Extract the (X, Y) coordinate from the center of the cell holding the provided text.  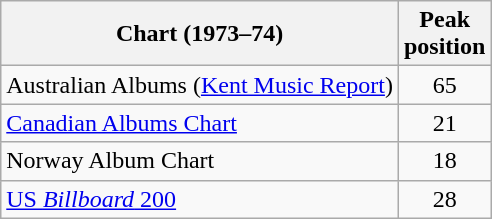
Canadian Albums Chart (200, 123)
US Billboard 200 (200, 199)
28 (444, 199)
Chart (1973–74) (200, 34)
Australian Albums (Kent Music Report) (200, 85)
18 (444, 161)
65 (444, 85)
Peakposition (444, 34)
Norway Album Chart (200, 161)
21 (444, 123)
